Determine the (x, y) coordinate at the center of the cell enclosing the given text.  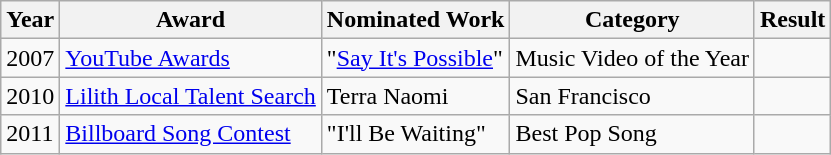
Best Pop Song (632, 134)
Result (792, 20)
San Francisco (632, 96)
Nominated Work (416, 20)
Billboard Song Contest (191, 134)
Category (632, 20)
"I'll Be Waiting" (416, 134)
YouTube Awards (191, 58)
Award (191, 20)
2011 (30, 134)
2007 (30, 58)
"Say It's Possible" (416, 58)
2010 (30, 96)
Terra Naomi (416, 96)
Music Video of the Year (632, 58)
Lilith Local Talent Search (191, 96)
Year (30, 20)
